Scan for the cell matching the given text and deliver its [x, y] coordinate at center. 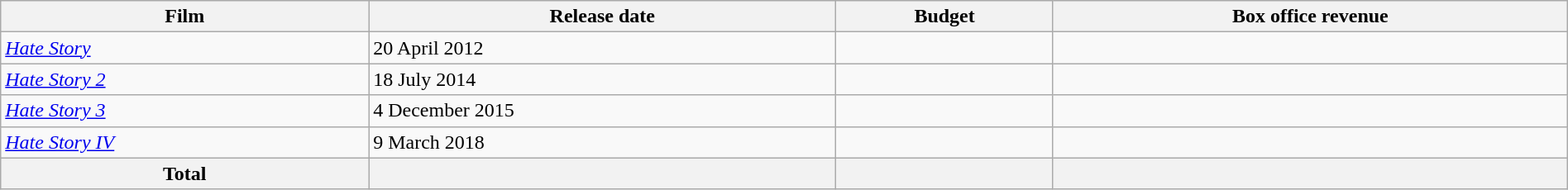
Hate Story 3 [185, 111]
20 April 2012 [602, 48]
4 December 2015 [602, 111]
Total [185, 173]
Release date [602, 17]
Hate Story [185, 48]
Budget [944, 17]
18 July 2014 [602, 79]
9 March 2018 [602, 142]
Hate Story IV [185, 142]
Box office revenue [1310, 17]
Hate Story 2 [185, 79]
Film [185, 17]
